From the cell containing the given text, extract its center point as [x, y] coordinate. 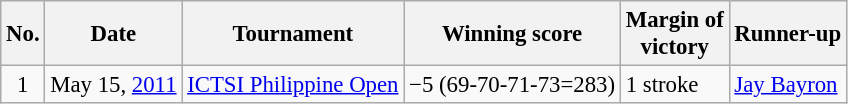
1 stroke [674, 85]
May 15, 2011 [114, 85]
Tournament [293, 34]
−5 (69-70-71-73=283) [512, 85]
Winning score [512, 34]
No. [23, 34]
Date [114, 34]
Jay Bayron [788, 85]
Runner-up [788, 34]
ICTSI Philippine Open [293, 85]
Margin ofvictory [674, 34]
1 [23, 85]
